Extract the [x, y] coordinate from the center of the cell holding the provided text.  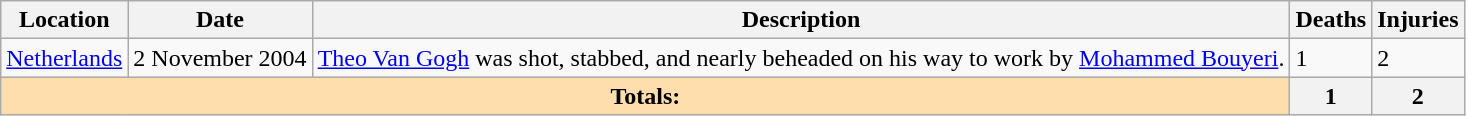
Theo Van Gogh was shot, stabbed, and nearly beheaded on his way to work by Mohammed Bouyeri. [801, 58]
Location [64, 20]
2 November 2004 [220, 58]
Description [801, 20]
Totals: [646, 96]
Date [220, 20]
Deaths [1331, 20]
Injuries [1418, 20]
Netherlands [64, 58]
